Locate the cell with the specified text and output its [X, Y] center coordinate. 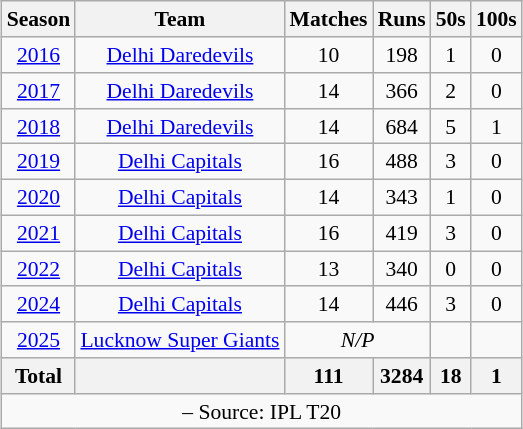
Season [39, 19]
2022 [39, 269]
2018 [39, 126]
– Source: IPL T20 [262, 411]
2019 [39, 162]
2021 [39, 233]
419 [402, 233]
Team [180, 19]
13 [329, 269]
2025 [39, 340]
Matches [329, 19]
10 [329, 55]
2016 [39, 55]
488 [402, 162]
340 [402, 269]
5 [451, 126]
2017 [39, 91]
18 [451, 376]
2020 [39, 197]
100s [496, 19]
Total [39, 376]
Runs [402, 19]
343 [402, 197]
684 [402, 126]
Lucknow Super Giants [180, 340]
111 [329, 376]
50s [451, 19]
2 [451, 91]
2024 [39, 304]
446 [402, 304]
198 [402, 55]
3284 [402, 376]
N/P [358, 340]
366 [402, 91]
